Find where the given text appears and provide that cell's center as (X, Y) coordinate. 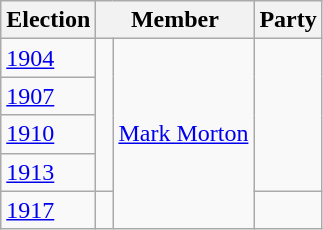
1913 (48, 172)
Member (175, 20)
Election (48, 20)
Party (288, 20)
1910 (48, 134)
Mark Morton (184, 134)
1904 (48, 58)
1917 (48, 210)
1907 (48, 96)
